Extract the (X, Y) coordinate from the center of the cell holding the provided text.  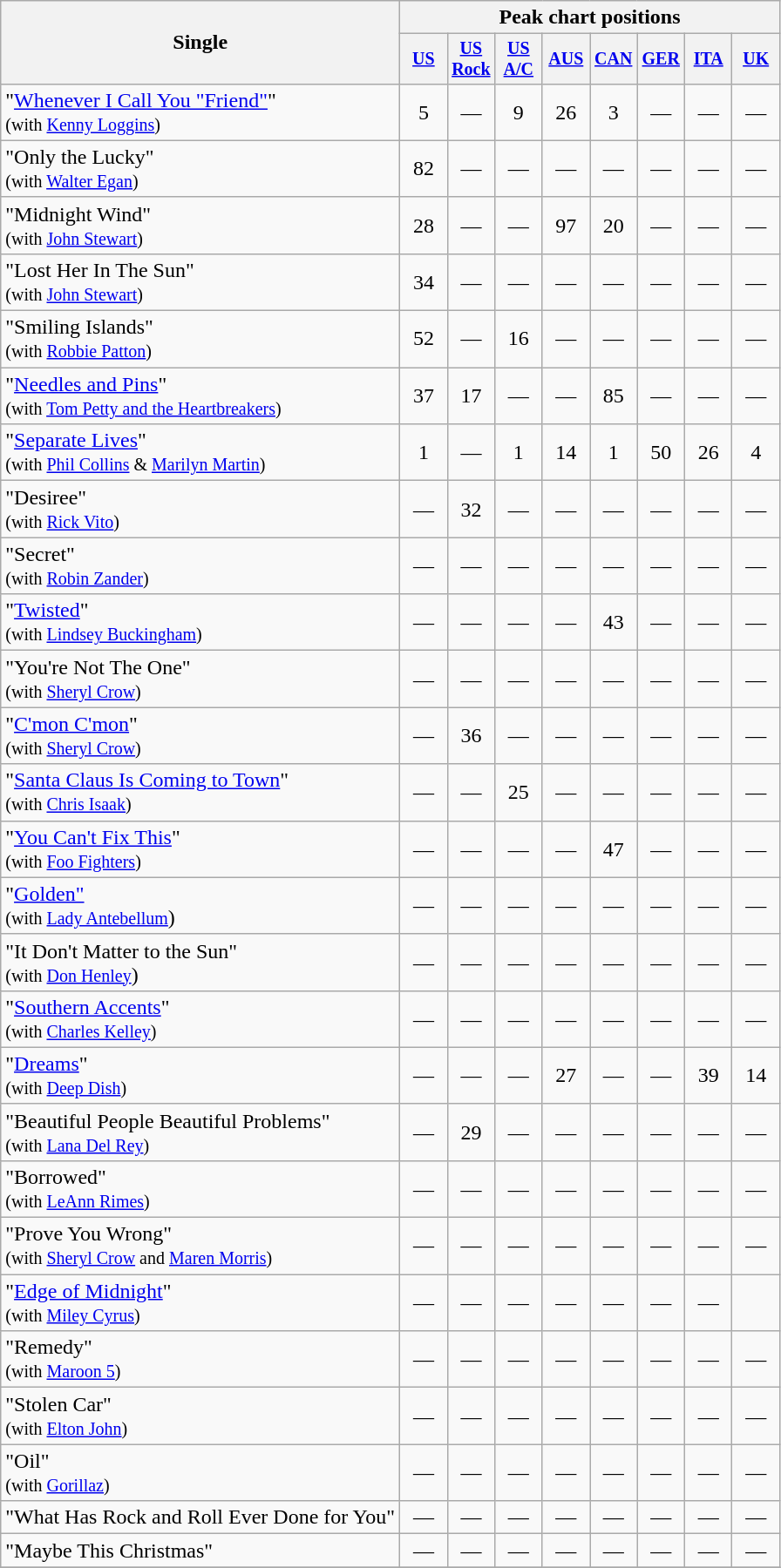
85 (614, 395)
"Lost Her In The Sun" (with John Stewart) (200, 282)
GER (661, 59)
20 (614, 225)
36 (471, 735)
"Only the Lucky" (with Walter Egan) (200, 169)
"Secret" (with Robin Zander) (200, 566)
"Oil" (with Gorillaz) (200, 1472)
"Remedy" (with Maroon 5) (200, 1359)
43 (614, 622)
"Needles and Pins" (with Tom Petty and the Heartbreakers) (200, 395)
"Smiling Islands" (with Robbie Patton) (200, 340)
52 (424, 340)
3 (614, 112)
"Southern Accents" (with Charles Kelley) (200, 1019)
37 (424, 395)
34 (424, 282)
9 (519, 112)
25 (519, 793)
ITA (708, 59)
97 (566, 225)
47 (614, 848)
"Prove You Wrong" (with Sheryl Crow and Maren Morris) (200, 1246)
"Whenever I Call You "Friend"" (with Kenny Loggins) (200, 112)
"Golden" (with Lady Antebellum) (200, 906)
"Midnight Wind" (with John Stewart) (200, 225)
"Separate Lives" (with Phil Collins & Marilyn Martin) (200, 453)
"What Has Rock and Roll Ever Done for You" (200, 1517)
28 (424, 225)
"You're Not The One" (with Sheryl Crow) (200, 679)
"Edge of Midnight" (with Miley Cyrus) (200, 1303)
"Maybe This Christmas" (200, 1551)
"Borrowed" (with LeAnn Rimes) (200, 1188)
UK (756, 59)
16 (519, 340)
32 (471, 509)
4 (756, 453)
CAN (614, 59)
"Twisted" (with Lindsey Buckingham) (200, 622)
"You Can't Fix This" (with Foo Fighters) (200, 848)
"Beautiful People Beautiful Problems" (with Lana Del Rey) (200, 1132)
USRock (471, 59)
"It Don't Matter to the Sun" (with Don Henley) (200, 962)
82 (424, 169)
Single (200, 43)
"Desiree" (with Rick Vito) (200, 509)
"Stolen Car" (with Elton John) (200, 1416)
AUS (566, 59)
39 (708, 1075)
"Santa Claus Is Coming to Town" (with Chris Isaak) (200, 793)
5 (424, 112)
50 (661, 453)
USA/C (519, 59)
29 (471, 1132)
27 (566, 1075)
"C'mon C'mon" (with Sheryl Crow) (200, 735)
"Dreams" (with Deep Dish) (200, 1075)
17 (471, 395)
US (424, 59)
Peak chart positions (590, 17)
